Extract the (X, Y) coordinate from the center of the cell holding the provided text.  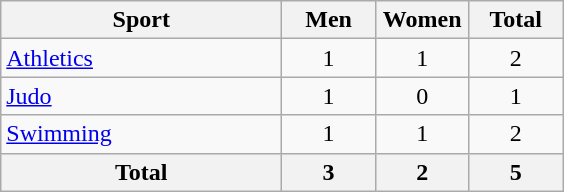
Sport (142, 20)
Men (329, 20)
Athletics (142, 58)
3 (329, 172)
Swimming (142, 134)
5 (516, 172)
0 (422, 96)
Judo (142, 96)
Women (422, 20)
